Detect which cell encompasses the target text, then output its [x, y] center coordinate. 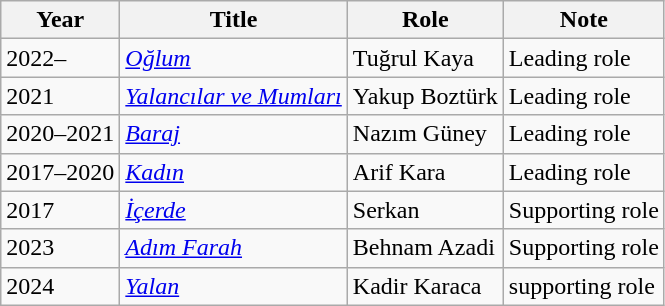
supporting role [584, 286]
Yalan [234, 286]
Kadir Karaca [425, 286]
Oğlum [234, 58]
Title [234, 20]
Behnam Azadi [425, 248]
2017–2020 [60, 172]
Serkan [425, 210]
2022– [60, 58]
Baraj [234, 134]
İçerde [234, 210]
Yalancılar ve Mumları [234, 96]
2023 [60, 248]
2017 [60, 210]
2021 [60, 96]
2020–2021 [60, 134]
Adım Farah [234, 248]
Year [60, 20]
Tuğrul Kaya [425, 58]
Nazım Güney [425, 134]
Arif Kara [425, 172]
Role [425, 20]
Kadın [234, 172]
Yakup Boztürk [425, 96]
Note [584, 20]
2024 [60, 286]
